Detect which cell encompasses the target text, then output its [x, y] center coordinate. 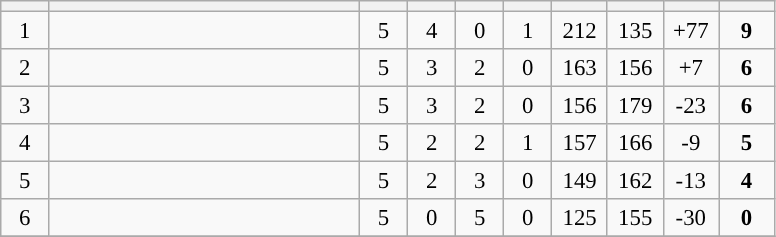
157 [580, 143]
212 [580, 31]
179 [635, 106]
166 [635, 143]
9 [747, 31]
-13 [691, 181]
162 [635, 181]
163 [580, 68]
+77 [691, 31]
149 [580, 181]
-9 [691, 143]
-23 [691, 106]
135 [635, 31]
+7 [691, 68]
